Identify which cell holds the provided text, then report its [X, Y] central coordinate. 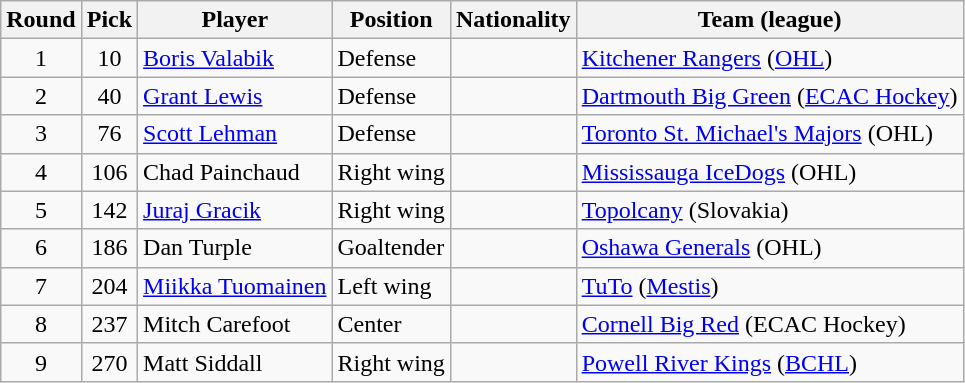
106 [109, 172]
76 [109, 134]
9 [41, 362]
2 [41, 96]
8 [41, 324]
3 [41, 134]
Mitch Carefoot [235, 324]
5 [41, 210]
Chad Painchaud [235, 172]
Round [41, 20]
Scott Lehman [235, 134]
Goaltender [391, 248]
Nationality [513, 20]
237 [109, 324]
6 [41, 248]
40 [109, 96]
Kitchener Rangers (OHL) [770, 58]
Left wing [391, 286]
Oshawa Generals (OHL) [770, 248]
1 [41, 58]
204 [109, 286]
Pick [109, 20]
270 [109, 362]
Team (league) [770, 20]
142 [109, 210]
4 [41, 172]
10 [109, 58]
Topolcany (Slovakia) [770, 210]
Position [391, 20]
Player [235, 20]
7 [41, 286]
Powell River Kings (BCHL) [770, 362]
Grant Lewis [235, 96]
Miikka Tuomainen [235, 286]
Matt Siddall [235, 362]
Dan Turple [235, 248]
Boris Valabik [235, 58]
186 [109, 248]
Juraj Gracik [235, 210]
Center [391, 324]
Mississauga IceDogs (OHL) [770, 172]
TuTo (Mestis) [770, 286]
Toronto St. Michael's Majors (OHL) [770, 134]
Dartmouth Big Green (ECAC Hockey) [770, 96]
Cornell Big Red (ECAC Hockey) [770, 324]
